Search for the cell housing the specified text and yield its [x, y] center coordinate. 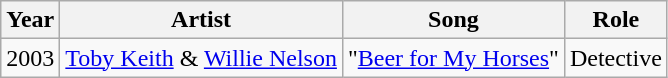
Role [616, 20]
Year [30, 20]
Detective [616, 58]
Song [453, 20]
2003 [30, 58]
Artist [202, 20]
"Beer for My Horses" [453, 58]
Toby Keith & Willie Nelson [202, 58]
